Identify which cell holds the provided text, then report its [X, Y] central coordinate. 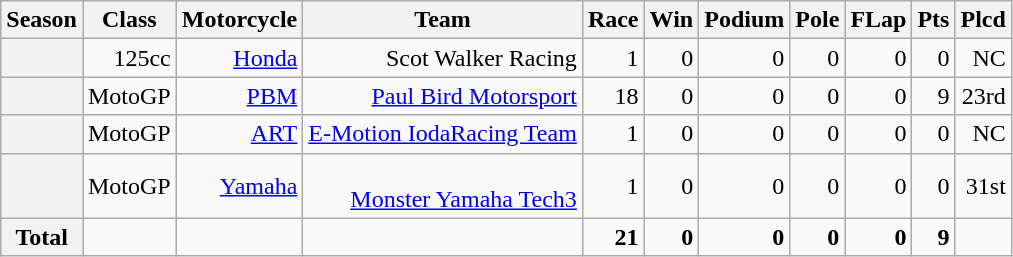
21 [613, 237]
Race [613, 20]
Monster Yamaha Tech3 [443, 186]
E-Motion IodaRacing Team [443, 134]
Class [129, 20]
Podium [744, 20]
Honda [240, 58]
PBM [240, 96]
Total [42, 237]
Plcd [983, 20]
Yamaha [240, 186]
Season [42, 20]
125cc [129, 58]
Motorcycle [240, 20]
31st [983, 186]
FLap [878, 20]
Scot Walker Racing [443, 58]
Team [443, 20]
18 [613, 96]
ART [240, 134]
Win [672, 20]
Pts [934, 20]
Paul Bird Motorsport [443, 96]
23rd [983, 96]
Pole [818, 20]
